Locate the cell with the specified text and output its [X, Y] center coordinate. 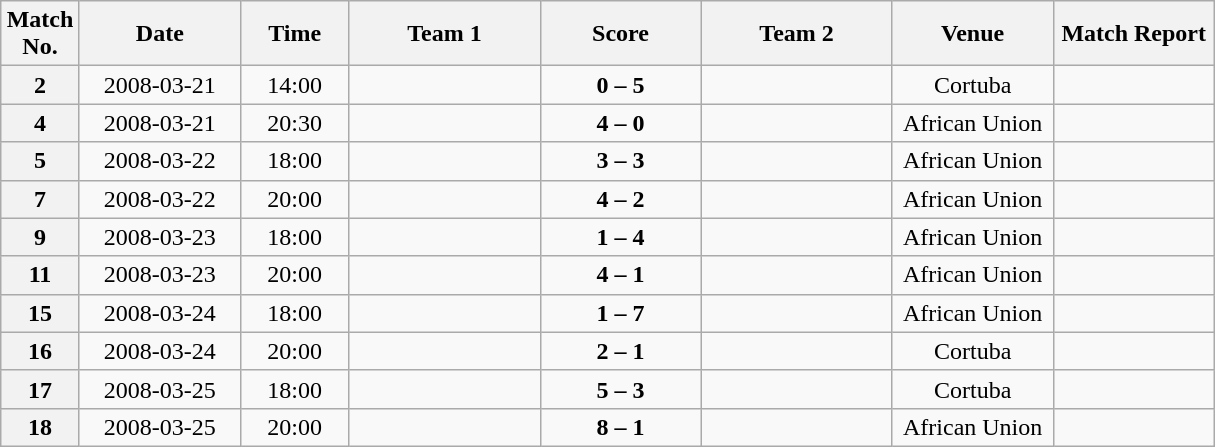
Team 1 [444, 34]
Date [160, 34]
11 [40, 275]
4 – 2 [620, 199]
2 [40, 85]
Team 2 [796, 34]
4 – 0 [620, 123]
20:30 [294, 123]
4 [40, 123]
1 – 7 [620, 313]
8 – 1 [620, 427]
5 [40, 161]
Venue [972, 34]
15 [40, 313]
Match No. [40, 34]
Match Report [1134, 34]
16 [40, 351]
14:00 [294, 85]
Score [620, 34]
0 – 5 [620, 85]
Time [294, 34]
5 – 3 [620, 389]
7 [40, 199]
17 [40, 389]
2 – 1 [620, 351]
3 – 3 [620, 161]
4 – 1 [620, 275]
18 [40, 427]
9 [40, 237]
1 – 4 [620, 237]
